For the text-containing cell, return its midpoint in (X, Y) coordinate format. 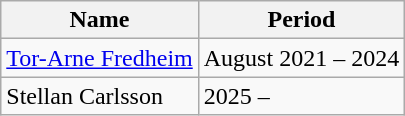
Tor-Arne Fredheim (100, 58)
August 2021 – 2024 (301, 58)
2025 – (301, 96)
Period (301, 20)
Stellan Carlsson (100, 96)
Name (100, 20)
